Extract the [X, Y] coordinate from the center of the cell holding the provided text.  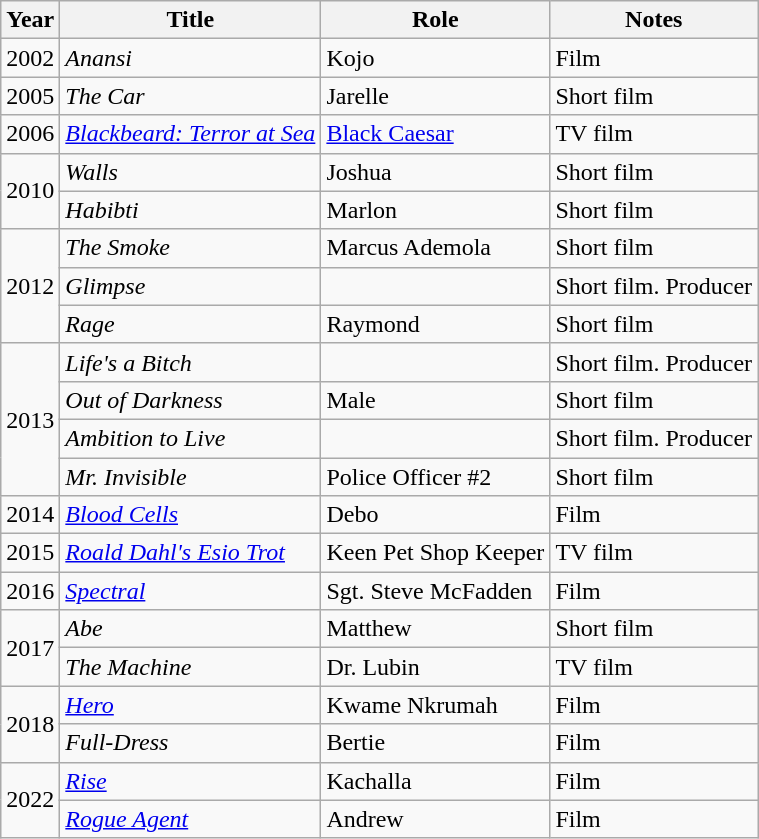
Glimpse [190, 286]
Kojo [436, 58]
Keen Pet Shop Keeper [436, 553]
Kwame Nkrumah [436, 705]
Rise [190, 781]
Year [30, 20]
Sgt. Steve McFadden [436, 591]
Habibti [190, 210]
2014 [30, 515]
Full-Dress [190, 743]
Ambition to Live [190, 438]
Spectral [190, 591]
Role [436, 20]
2013 [30, 419]
Police Officer #2 [436, 477]
Male [436, 400]
2010 [30, 191]
2022 [30, 800]
Out of Darkness [190, 400]
Black Caesar [436, 134]
The Machine [190, 667]
Walls [190, 172]
Raymond [436, 324]
Dr. Lubin [436, 667]
Joshua [436, 172]
Mr. Invisible [190, 477]
The Smoke [190, 248]
Andrew [436, 819]
2015 [30, 553]
Hero [190, 705]
Kachalla [436, 781]
Rogue Agent [190, 819]
The Car [190, 96]
2017 [30, 648]
Roald Dahl's Esio Trot [190, 553]
Bertie [436, 743]
Title [190, 20]
2018 [30, 724]
Marcus Ademola [436, 248]
2016 [30, 591]
Life's a Bitch [190, 362]
Debo [436, 515]
Notes [654, 20]
Matthew [436, 629]
Rage [190, 324]
Blood Cells [190, 515]
2002 [30, 58]
Jarelle [436, 96]
2005 [30, 96]
Abe [190, 629]
Blackbeard: Terror at Sea [190, 134]
2012 [30, 286]
Anansi [190, 58]
2006 [30, 134]
Marlon [436, 210]
